Output the [x, y] coordinate of the center of the cell containing the given text.  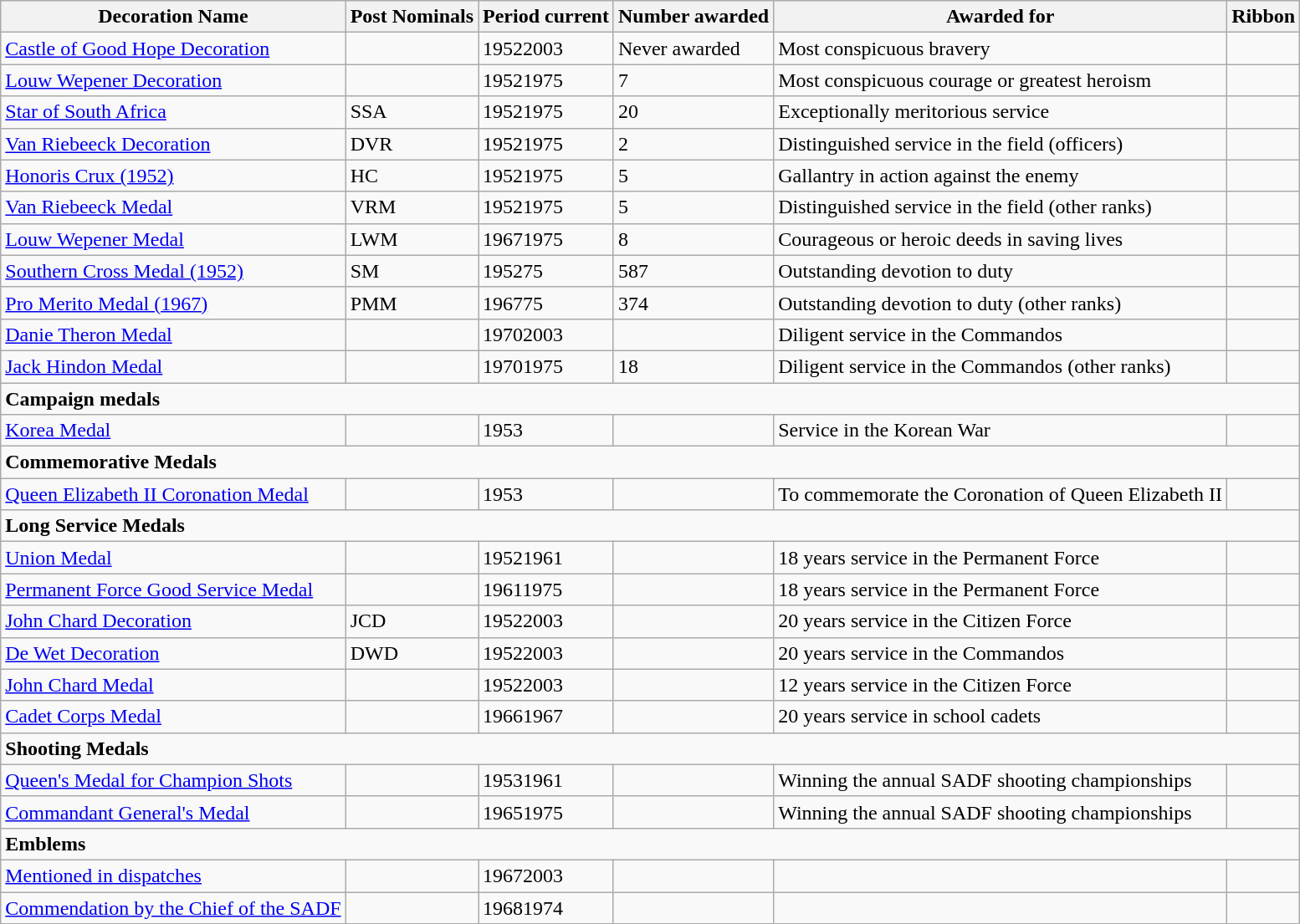
20 [693, 112]
Emblems [651, 844]
19611975 [546, 590]
19651975 [546, 812]
19521961 [546, 558]
18 [693, 366]
19701975 [546, 366]
JCD [412, 621]
Exceptionally meritorious service [1001, 112]
Most conspicuous courage or greatest heroism [1001, 80]
7 [693, 80]
Commendation by the Chief of the SADF [173, 907]
Outstanding devotion to duty [1001, 271]
De Wet Decoration [173, 653]
Danie Theron Medal [173, 334]
Awarded for [1001, 17]
Permanent Force Good Service Medal [173, 590]
19702003 [546, 334]
Service in the Korean War [1001, 431]
Van Riebeeck Medal [173, 207]
19661967 [546, 717]
196775 [546, 303]
Commemorative Medals [651, 462]
Diligent service in the Commandos (other ranks) [1001, 366]
Louw Wepener Medal [173, 239]
PMM [412, 303]
Never awarded [693, 48]
Cadet Corps Medal [173, 717]
Southern Cross Medal (1952) [173, 271]
VRM [412, 207]
Mentioned in dispatches [173, 876]
DVR [412, 144]
Van Riebeeck Decoration [173, 144]
LWM [412, 239]
8 [693, 239]
Most conspicuous bravery [1001, 48]
HC [412, 176]
Korea Medal [173, 431]
20 years service in the Commandos [1001, 653]
Diligent service in the Commandos [1001, 334]
Union Medal [173, 558]
Commandant General's Medal [173, 812]
19681974 [546, 907]
Distinguished service in the field (other ranks) [1001, 207]
SM [412, 271]
Castle of Good Hope Decoration [173, 48]
374 [693, 303]
Jack Hindon Medal [173, 366]
Courageous or heroic deeds in saving lives [1001, 239]
Louw Wepener Decoration [173, 80]
19531961 [546, 780]
To commemorate the Coronation of Queen Elizabeth II [1001, 494]
Queen Elizabeth II Coronation Medal [173, 494]
20 years service in the Citizen Force [1001, 621]
Distinguished service in the field (officers) [1001, 144]
Post Nominals [412, 17]
12 years service in the Citizen Force [1001, 685]
587 [693, 271]
Honoris Crux (1952) [173, 176]
Outstanding devotion to duty (other ranks) [1001, 303]
Pro Merito Medal (1967) [173, 303]
SSA [412, 112]
Star of South Africa [173, 112]
Ribbon [1263, 17]
20 years service in school cadets [1001, 717]
Queen's Medal for Champion Shots [173, 780]
Campaign medals [651, 399]
19672003 [546, 876]
Gallantry in action against the enemy [1001, 176]
DWD [412, 653]
Long Service Medals [651, 526]
Decoration Name [173, 17]
John Chard Decoration [173, 621]
19671975 [546, 239]
2 [693, 144]
John Chard Medal [173, 685]
195275 [546, 271]
Shooting Medals [651, 748]
Period current [546, 17]
Number awarded [693, 17]
